Identify which cell holds the provided text, then report its [x, y] central coordinate. 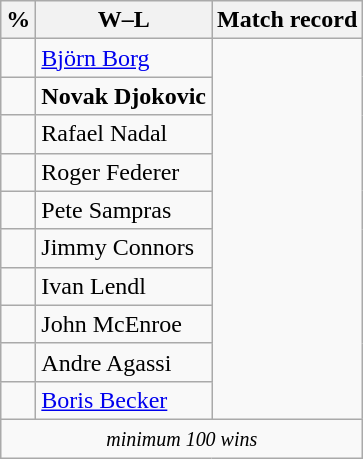
Andre Agassi [124, 362]
Pete Sampras [124, 210]
Björn Borg [124, 58]
% [18, 20]
Boris Becker [124, 400]
Match record [288, 20]
Roger Federer [124, 172]
Rafael Nadal [124, 134]
minimum 100 wins [182, 438]
Jimmy Connors [124, 248]
W–L [124, 20]
Ivan Lendl [124, 286]
Novak Djokovic [124, 96]
John McEnroe [124, 324]
